Output the (X, Y) coordinate of the center of the cell containing the given text.  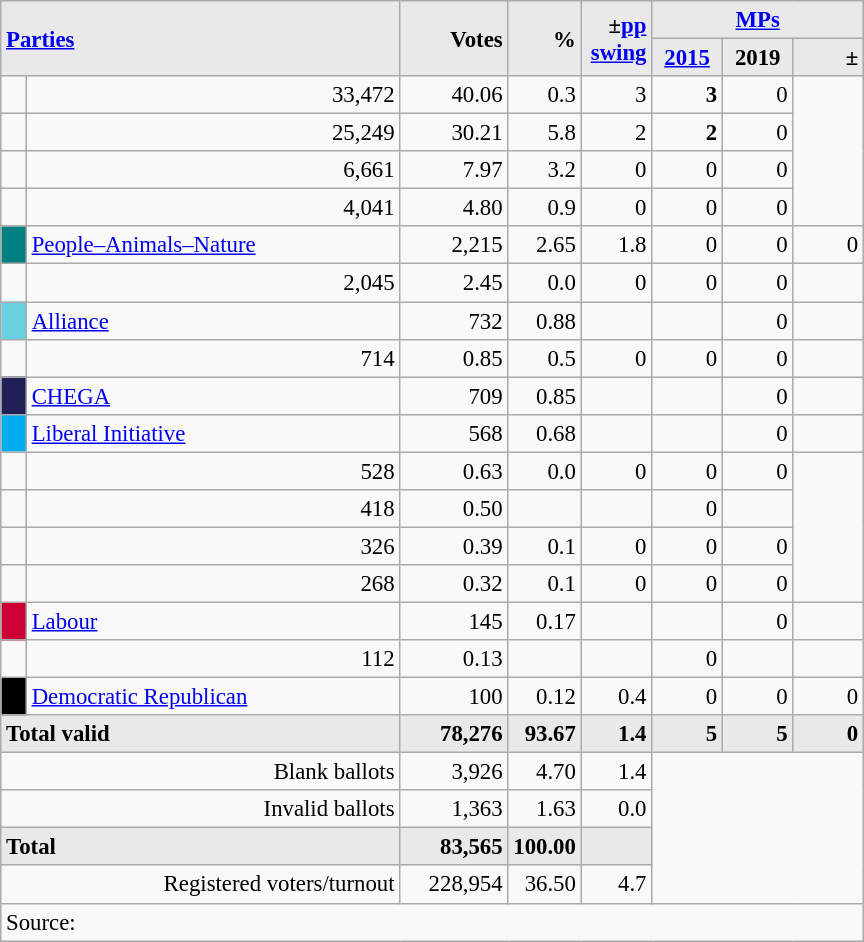
112 (213, 659)
Labour (213, 621)
CHEGA (213, 396)
3,926 (454, 772)
0.9 (544, 208)
% (544, 38)
0.50 (454, 509)
568 (454, 433)
0.3 (544, 95)
Total (200, 847)
0.68 (544, 433)
Total valid (200, 734)
2019 (758, 58)
418 (213, 509)
1.8 (616, 245)
4.80 (454, 208)
2015 (688, 58)
Invalid ballots (200, 809)
100.00 (544, 847)
Democratic Republican (213, 697)
326 (213, 546)
145 (454, 621)
±pp swing (616, 38)
Source: (432, 922)
People–Animals–Nature (213, 245)
709 (454, 396)
78,276 (454, 734)
Votes (454, 38)
Parties (200, 38)
5.8 (544, 133)
100 (454, 697)
0.88 (544, 321)
1,363 (454, 809)
0.39 (454, 546)
30.21 (454, 133)
3.2 (544, 170)
Liberal Initiative (213, 433)
7.97 (454, 170)
1.63 (544, 809)
Alliance (213, 321)
0.5 (544, 358)
MPs (758, 20)
0.13 (454, 659)
714 (213, 358)
Blank ballots (200, 772)
528 (213, 471)
Registered voters/turnout (200, 885)
33,472 (213, 95)
0.12 (544, 697)
2.45 (454, 283)
0.4 (616, 697)
2,045 (213, 283)
40.06 (454, 95)
4.70 (544, 772)
25,249 (213, 133)
83,565 (454, 847)
2.65 (544, 245)
228,954 (454, 885)
4,041 (213, 208)
0.17 (544, 621)
6,661 (213, 170)
36.50 (544, 885)
2,215 (454, 245)
4.7 (616, 885)
268 (213, 584)
93.67 (544, 734)
0.63 (454, 471)
± (828, 58)
732 (454, 321)
0.32 (454, 584)
